Identify which cell holds the provided text, then report its [x, y] central coordinate. 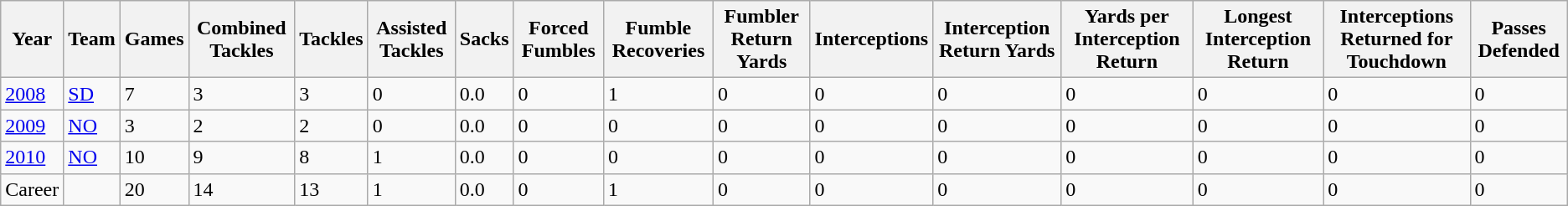
2008 [32, 94]
Tackles [332, 39]
13 [332, 189]
Interceptions [871, 39]
Interceptions Returned for Touchdown [1397, 39]
Yards per Interception Return [1127, 39]
9 [241, 157]
10 [154, 157]
20 [154, 189]
Combined Tackles [241, 39]
Team [92, 39]
Year [32, 39]
Fumble Recoveries [658, 39]
Longest Interception Return [1258, 39]
8 [332, 157]
2010 [32, 157]
SD [92, 94]
Passes Defended [1519, 39]
Forced Fumbles [559, 39]
Interception Return Yards [997, 39]
Assisted Tackles [411, 39]
7 [154, 94]
Sacks [484, 39]
Career [32, 189]
Fumbler Return Yards [761, 39]
14 [241, 189]
2009 [32, 126]
Games [154, 39]
